Find where the given text appears and provide that cell's center as [X, Y] coordinate. 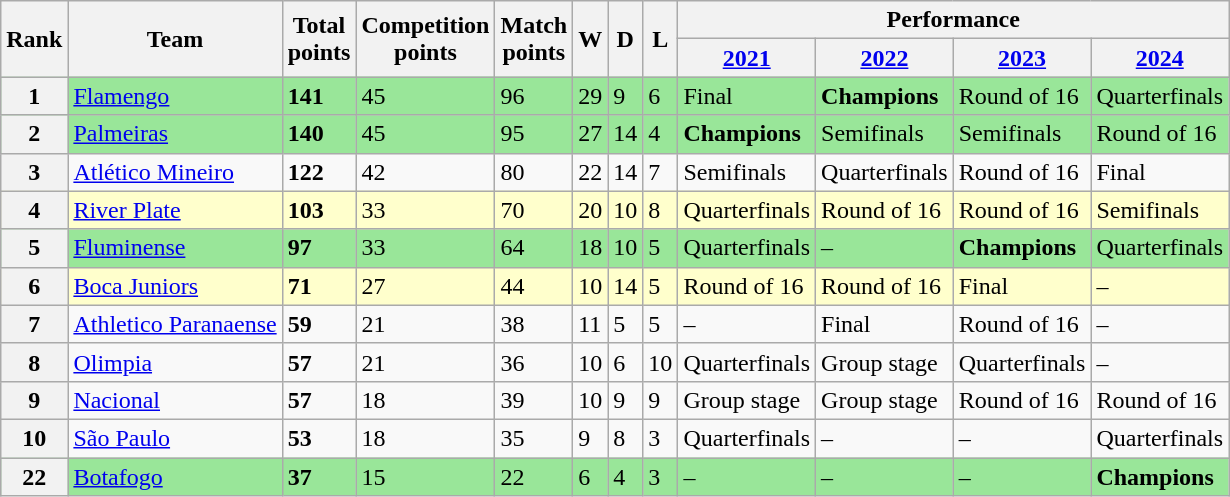
Rank [34, 39]
20 [590, 210]
96 [534, 96]
39 [534, 400]
103 [319, 210]
80 [534, 172]
Totalpoints [319, 39]
River Plate [175, 210]
Botafogo [175, 477]
Performance [954, 20]
Atlético Mineiro [175, 172]
35 [534, 438]
Team [175, 39]
122 [319, 172]
Palmeiras [175, 134]
Fluminense [175, 248]
2021 [747, 58]
44 [534, 286]
2024 [1160, 58]
Flamengo [175, 96]
2022 [885, 58]
L [660, 39]
Competitionpoints [426, 39]
59 [319, 324]
Athletico Paranaense [175, 324]
Olimpia [175, 362]
São Paulo [175, 438]
15 [426, 477]
53 [319, 438]
Boca Juniors [175, 286]
W [590, 39]
71 [319, 286]
95 [534, 134]
29 [590, 96]
97 [319, 248]
42 [426, 172]
36 [534, 362]
38 [534, 324]
141 [319, 96]
64 [534, 248]
1 [34, 96]
Matchpoints [534, 39]
2023 [1022, 58]
140 [319, 134]
2 [34, 134]
37 [319, 477]
11 [590, 324]
Nacional [175, 400]
D [626, 39]
70 [534, 210]
